Provide the (x, y) coordinate of the cell's center where the given text is located.  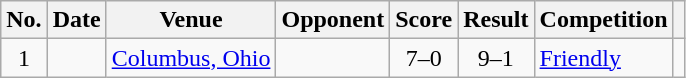
Columbus, Ohio (191, 58)
Result (496, 20)
Opponent (333, 20)
Friendly (604, 58)
7–0 (424, 58)
Venue (191, 20)
1 (24, 58)
Score (424, 20)
Date (76, 20)
9–1 (496, 58)
No. (24, 20)
Competition (604, 20)
